From the cell containing the given text, extract its center point as (X, Y) coordinate. 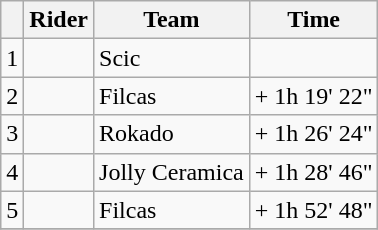
Jolly Ceramica (172, 172)
Time (314, 20)
Scic (172, 58)
+ 1h 19' 22" (314, 96)
+ 1h 52' 48" (314, 210)
3 (12, 134)
+ 1h 28' 46" (314, 172)
1 (12, 58)
Rider (59, 20)
5 (12, 210)
Team (172, 20)
2 (12, 96)
+ 1h 26' 24" (314, 134)
4 (12, 172)
Rokado (172, 134)
